Pinpoint the cell where the given text exists, returning its (X, Y) midpoint coordinate. 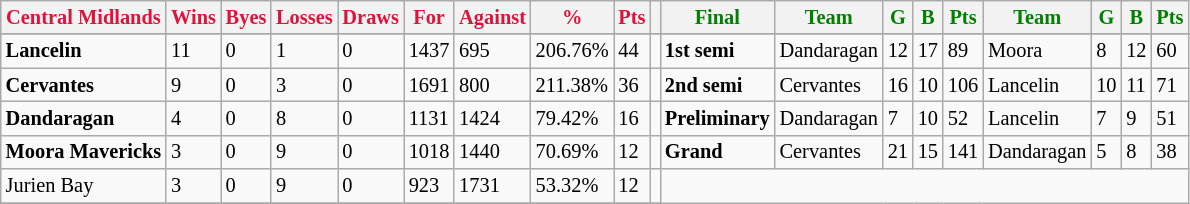
17 (928, 51)
Byes (246, 17)
21 (898, 152)
1018 (429, 152)
Against (492, 17)
1731 (492, 186)
70.69% (572, 152)
1st semi (718, 51)
141 (963, 152)
800 (492, 85)
Wins (194, 17)
Moora Mavericks (84, 152)
Losses (304, 17)
89 (963, 51)
Central Midlands (84, 17)
4 (194, 118)
1437 (429, 51)
% (572, 17)
1440 (492, 152)
2nd semi (718, 85)
Grand (718, 152)
For (429, 17)
71 (1170, 85)
36 (632, 85)
1691 (429, 85)
Preliminary (718, 118)
1131 (429, 118)
53.32% (572, 186)
1 (304, 51)
Draws (371, 17)
15 (928, 152)
51 (1170, 118)
5 (1106, 152)
79.42% (572, 118)
38 (1170, 152)
1424 (492, 118)
Jurien Bay (84, 186)
206.76% (572, 51)
923 (429, 186)
44 (632, 51)
695 (492, 51)
106 (963, 85)
52 (963, 118)
60 (1170, 51)
211.38% (572, 85)
Final (718, 17)
Moora (1037, 51)
